Detect which cell encompasses the target text, then output its (X, Y) center coordinate. 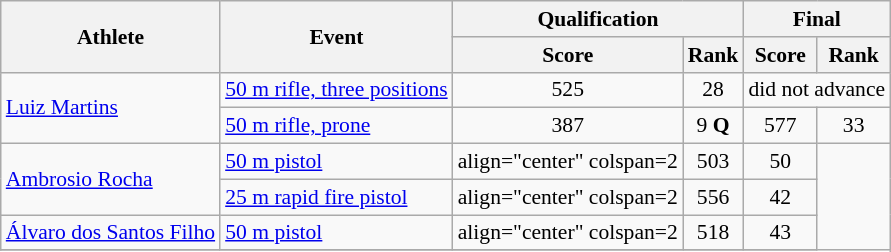
387 (568, 126)
33 (854, 126)
503 (714, 162)
did not advance (816, 90)
42 (780, 197)
Qualification (598, 19)
518 (714, 233)
525 (568, 90)
Ambrosio Rocha (110, 180)
Athlete (110, 36)
Luiz Martins (110, 108)
Event (336, 36)
28 (714, 90)
50 m rifle, prone (336, 126)
50 m rifle, three positions (336, 90)
577 (780, 126)
9 Q (714, 126)
Final (816, 19)
556 (714, 197)
43 (780, 233)
Álvaro dos Santos Filho (110, 233)
50 (780, 162)
25 m rapid fire pistol (336, 197)
